Output the [X, Y] coordinate of the center of the cell containing the given text.  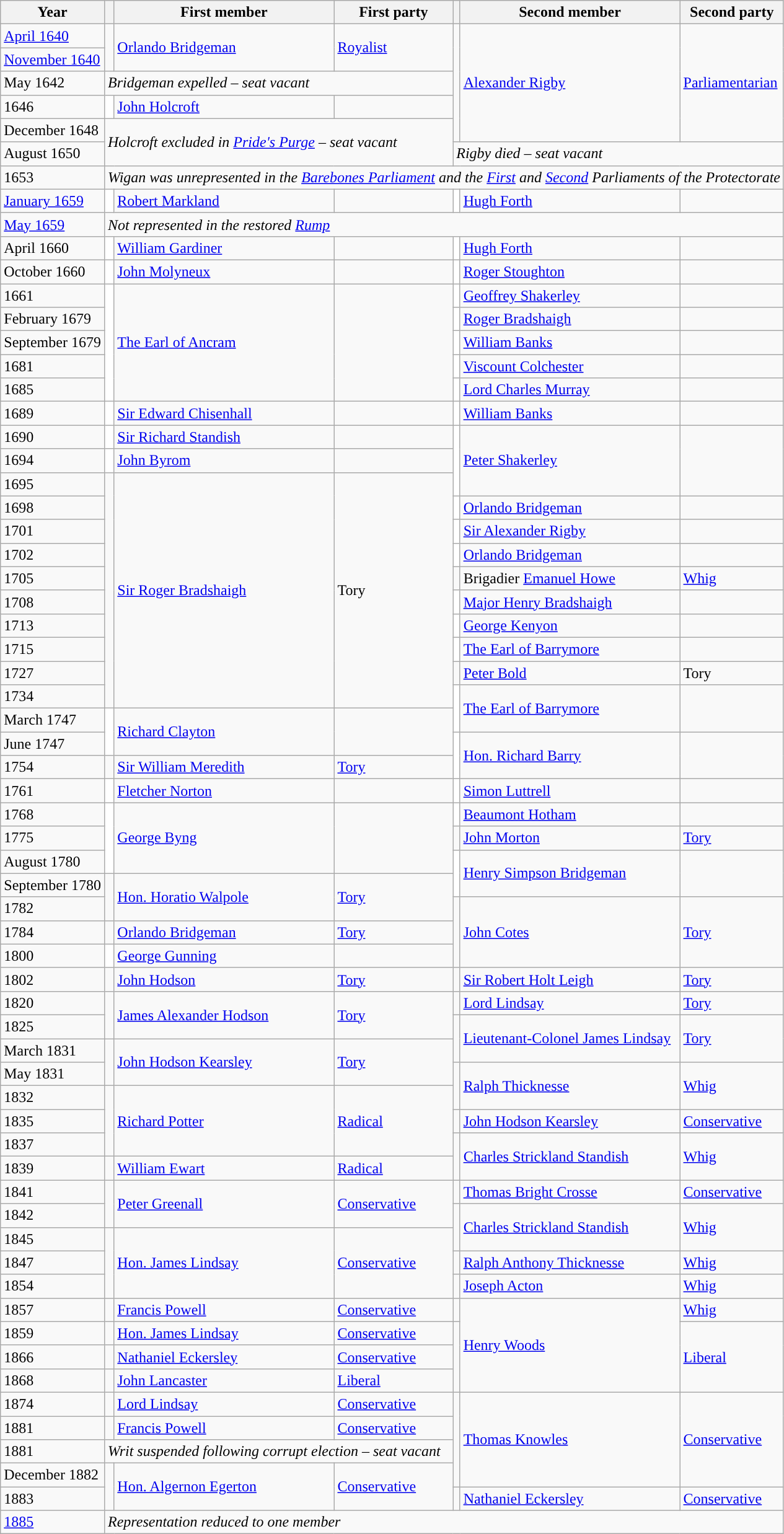
1727 [53, 672]
February 1679 [53, 319]
1702 [53, 555]
Richard Potter [224, 1121]
William Gardiner [224, 248]
September 1780 [53, 885]
1690 [53, 437]
Alexander Rigby [570, 83]
George Byng [224, 838]
1845 [53, 1239]
1866 [53, 1357]
December 1648 [53, 130]
Major Henry Bradshaigh [570, 602]
1775 [53, 838]
1854 [53, 1286]
Peter Shakerley [570, 461]
Year [53, 12]
Sir Edward Chisenhall [224, 413]
Sir Roger Bradshaigh [224, 590]
August 1780 [53, 862]
1705 [53, 578]
May 1659 [53, 224]
1681 [53, 366]
1883 [53, 1499]
1694 [53, 461]
April 1640 [53, 36]
1782 [53, 909]
December 1882 [53, 1475]
1874 [53, 1404]
Hon. Richard Barry [570, 756]
Simon Luttrell [570, 791]
1784 [53, 932]
1695 [53, 484]
Peter Bold [570, 672]
George Kenyon [570, 625]
1761 [53, 791]
Thomas Bright Crosse [570, 1192]
March 1831 [53, 1051]
First member [224, 12]
James Alexander Hodson [224, 1015]
1734 [53, 697]
1653 [53, 177]
1837 [53, 1145]
1841 [53, 1192]
Henry Woods [570, 1345]
The Earl of Ancram [224, 343]
Sir Richard Standish [224, 437]
Second member [570, 12]
Not represented in the restored Rump [444, 224]
Robert Markland [224, 201]
1847 [53, 1263]
April 1660 [53, 248]
Writ suspended following corrupt election – seat vacant [278, 1452]
May 1831 [53, 1074]
Joseph Acton [570, 1286]
Representation reduced to one member [444, 1522]
John Morton [570, 838]
Viscount Colchester [570, 366]
March 1747 [53, 720]
Fletcher Norton [224, 791]
1802 [53, 979]
Brigadier Emanuel Howe [570, 578]
1708 [53, 602]
Ralph Anthony Thicknesse [570, 1263]
1698 [53, 508]
Bridgeman expelled – seat vacant [278, 83]
1859 [53, 1333]
1832 [53, 1098]
1835 [53, 1121]
January 1659 [53, 201]
Hon. Horatio Walpole [224, 897]
Parliamentarian [731, 83]
Geoffrey Shakerley [570, 296]
August 1650 [53, 154]
George Gunning [224, 956]
John Hodson [224, 979]
1800 [53, 956]
Sir Alexander Rigby [570, 531]
Lord Charles Murray [570, 390]
Peter Greenall [224, 1204]
1868 [53, 1380]
Holcroft excluded in Pride's Purge – seat vacant [278, 142]
Richard Clayton [224, 732]
1768 [53, 814]
September 1679 [53, 343]
1885 [53, 1522]
Second party [731, 12]
October 1660 [53, 271]
First party [394, 12]
Lieutenant-Colonel James Lindsay [570, 1038]
John Cotes [570, 932]
1842 [53, 1215]
June 1747 [53, 744]
1857 [53, 1310]
John Byrom [224, 461]
May 1642 [53, 83]
1661 [53, 296]
William Ewart [224, 1168]
Roger Bradshaigh [570, 319]
1685 [53, 390]
1825 [53, 1026]
1754 [53, 767]
Hon. Algernon Egerton [224, 1487]
Rigby died – seat vacant [619, 154]
Henry Simpson Bridgeman [570, 873]
John Holcroft [224, 107]
Thomas Knowles [570, 1439]
John Lancaster [224, 1380]
1820 [53, 1003]
1715 [53, 649]
Beaumont Hotham [570, 814]
Sir Robert Holt Leigh [570, 979]
1701 [53, 531]
Roger Stoughton [570, 271]
1839 [53, 1168]
Ralph Thicknesse [570, 1086]
1646 [53, 107]
1713 [53, 625]
1689 [53, 413]
Wigan was unrepresented in the Barebones Parliament and the First and Second Parliaments of the Protectorate [444, 177]
Sir William Meredith [224, 767]
John Molyneux [224, 271]
Royalist [394, 48]
November 1640 [53, 60]
